Scan for the cell matching the given text and deliver its (X, Y) coordinate at center. 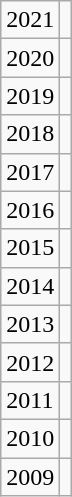
2019 (30, 96)
2021 (30, 20)
2010 (30, 438)
2012 (30, 362)
2015 (30, 248)
2014 (30, 286)
2017 (30, 172)
2018 (30, 134)
2009 (30, 477)
2013 (30, 324)
2020 (30, 58)
2011 (30, 400)
2016 (30, 210)
